Output the (x, y) coordinate of the center of the cell containing the given text.  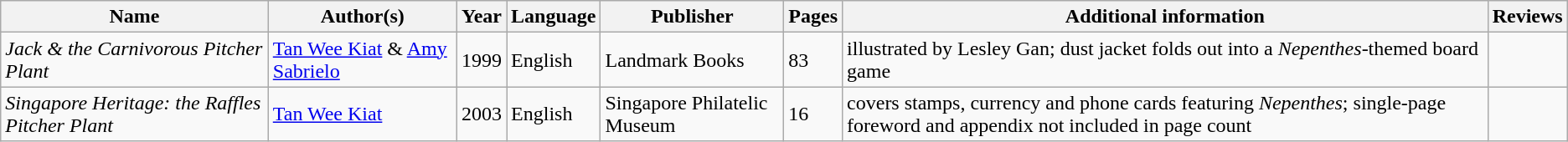
covers stamps, currency and phone cards featuring Nepenthes; single-page foreword and appendix not included in page count (1166, 114)
Singapore Heritage: the Raffles Pitcher Plant (135, 114)
Jack & the Carnivorous Pitcher Plant (135, 60)
Year (481, 17)
Reviews (1528, 17)
Language (554, 17)
Publisher (692, 17)
83 (813, 60)
Author(s) (362, 17)
Pages (813, 17)
illustrated by Lesley Gan; dust jacket folds out into a Nepenthes-themed board game (1166, 60)
Singapore Philatelic Museum (692, 114)
Tan Wee Kiat (362, 114)
Tan Wee Kiat & Amy Sabrielo (362, 60)
Additional information (1166, 17)
1999 (481, 60)
Landmark Books (692, 60)
16 (813, 114)
Name (135, 17)
2003 (481, 114)
